Output the (x, y) coordinate of the center of the cell containing the given text.  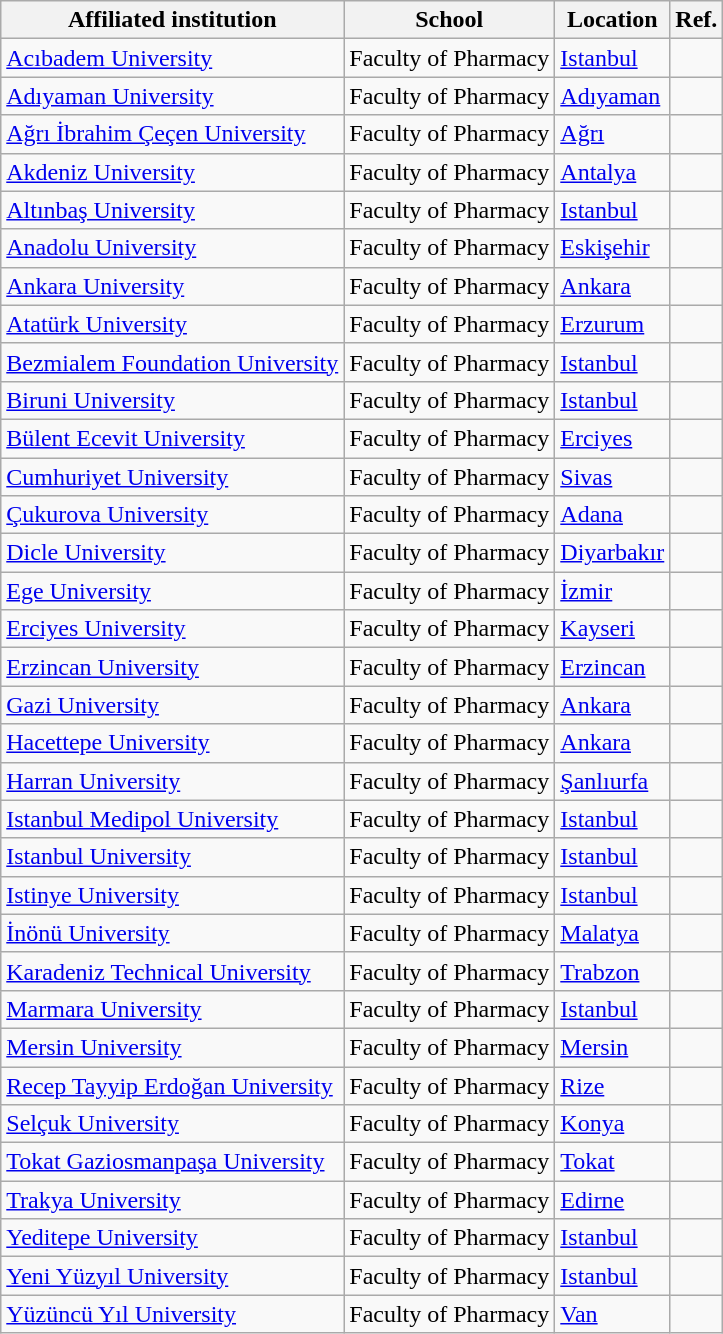
Affiliated institution (172, 20)
Hacettepe University (172, 743)
Ağrı (612, 134)
Adıyaman University (172, 96)
Atatürk University (172, 324)
Location (612, 20)
Şanlıurfa (612, 781)
Selçuk University (172, 1124)
Biruni University (172, 400)
Recep Tayyip Erdoğan University (172, 1085)
Mersin University (172, 1047)
Adıyaman (612, 96)
Ref. (696, 20)
Antalya (612, 172)
Eskişehir (612, 248)
Dicle University (172, 553)
Yeditepe University (172, 1238)
Erzincan University (172, 667)
Marmara University (172, 1009)
Yüzüncü Yıl University (172, 1314)
Trakya University (172, 1200)
Ağrı İbrahim Çeçen University (172, 134)
Adana (612, 515)
Tokat (612, 1162)
Diyarbakır (612, 553)
Erzurum (612, 324)
Erzincan (612, 667)
Ege University (172, 591)
Bülent Ecevit University (172, 438)
Çukurova University (172, 515)
İzmir (612, 591)
Edirne (612, 1200)
Erciyes (612, 438)
Trabzon (612, 971)
Anadolu University (172, 248)
İnönü University (172, 933)
Kayseri (612, 629)
Altınbaş University (172, 210)
Cumhuriyet University (172, 477)
Tokat Gaziosmanpaşa University (172, 1162)
Karadeniz Technical University (172, 971)
Gazi University (172, 705)
Van (612, 1314)
Bezmialem Foundation University (172, 362)
School (450, 20)
Istanbul Medipol University (172, 819)
Konya (612, 1124)
Akdeniz University (172, 172)
Mersin (612, 1047)
Istanbul University (172, 857)
Erciyes University (172, 629)
Yeni Yüzyıl University (172, 1276)
Rize (612, 1085)
Acıbadem University (172, 58)
Harran University (172, 781)
Malatya (612, 933)
Sivas (612, 477)
Ankara University (172, 286)
Istinye University (172, 895)
